For the text-containing cell, return its midpoint in (X, Y) coordinate format. 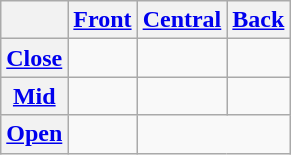
Back (258, 20)
Front (102, 20)
Close (34, 58)
Mid (34, 96)
Open (34, 134)
Central (182, 20)
